Extract the (x, y) coordinate from the center of the cell holding the provided text.  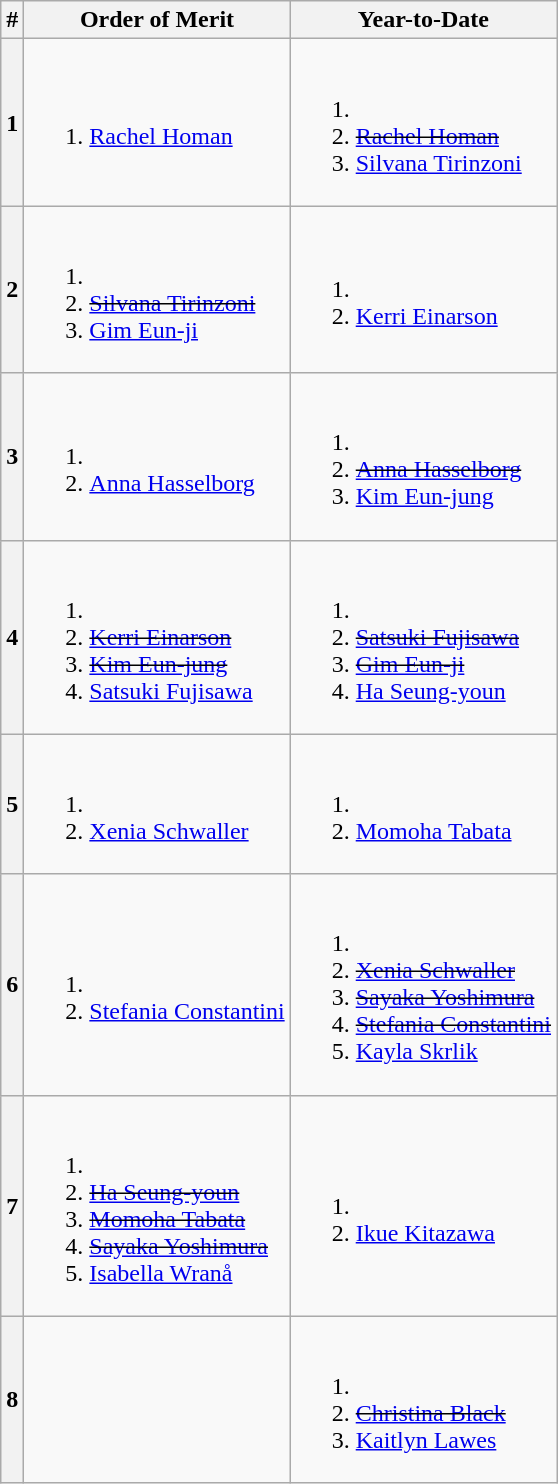
4 (12, 637)
Stefania Constantini (157, 984)
Silvana Tirinzoni Gim Eun-ji (157, 290)
Anna Hasselborg Kim Eun-jung (423, 456)
6 (12, 984)
8 (12, 1400)
5 (12, 804)
Anna Hasselborg (157, 456)
Xenia Schwaller Sayaka Yoshimura Stefania Constantini Kayla Skrlik (423, 984)
7 (12, 1206)
# (12, 20)
Kerri Einarson (423, 290)
Ha Seung-youn Momoha Tabata Sayaka Yoshimura Isabella Wranå (157, 1206)
Year-to-Date (423, 20)
Rachel Homan (157, 122)
Satsuki Fujisawa Gim Eun-ji Ha Seung-youn (423, 637)
Momoha Tabata (423, 804)
2 (12, 290)
Xenia Schwaller (157, 804)
Christina Black Kaitlyn Lawes (423, 1400)
Kerri Einarson Kim Eun-jung Satsuki Fujisawa (157, 637)
Order of Merit (157, 20)
3 (12, 456)
Rachel Homan Silvana Tirinzoni (423, 122)
Ikue Kitazawa (423, 1206)
1 (12, 122)
